Identify which cell holds the provided text, then report its [x, y] central coordinate. 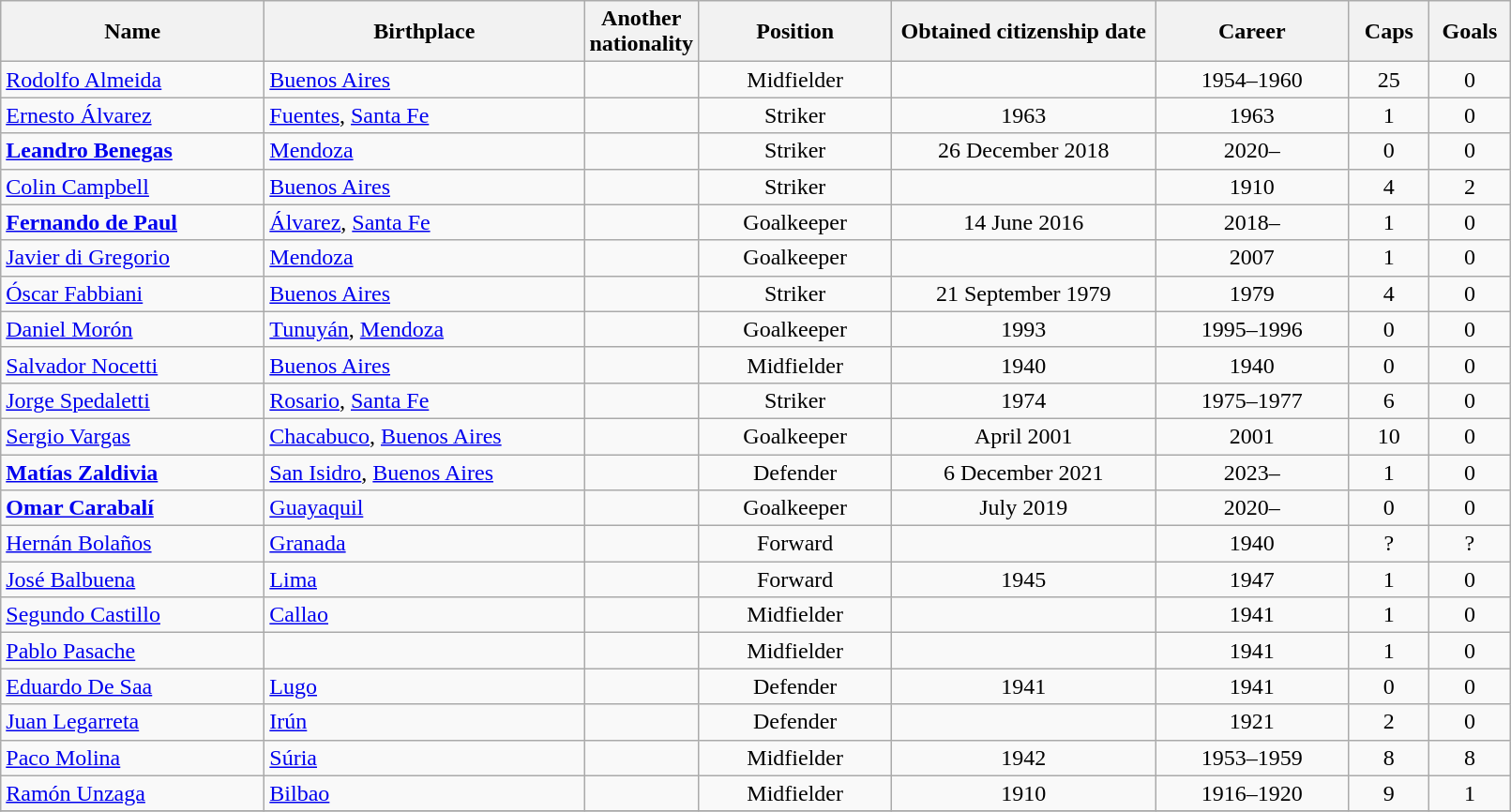
Position [795, 32]
Irún [424, 722]
Name [133, 32]
Fernando de Paul [133, 222]
Paco Molina [133, 758]
Daniel Morón [133, 329]
San Isidro, Buenos Aires [424, 472]
1993 [1024, 329]
Colin Campbell [133, 187]
Súria [424, 758]
Ramón Unzaga [133, 793]
Lugo [424, 686]
26 December 2018 [1024, 151]
Callao [424, 615]
25 [1389, 80]
Pablo Pasache [133, 651]
Eduardo De Saa [133, 686]
1921 [1252, 722]
2023– [1252, 472]
1942 [1024, 758]
2007 [1252, 258]
Matías Zaldivia [133, 472]
José Balbuena [133, 579]
Obtained citizenship date [1024, 32]
10 [1389, 436]
21 September 1979 [1024, 293]
1953–1959 [1252, 758]
Salvador Nocetti [133, 365]
Career [1252, 32]
6 December 2021 [1024, 472]
1916–1920 [1252, 793]
Hernán Bolaños [133, 544]
Javier di Gregorio [133, 258]
Juan Legarreta [133, 722]
1945 [1024, 579]
Birthplace [424, 32]
6 [1389, 400]
Granada [424, 544]
1979 [1252, 293]
Goals [1470, 32]
Segundo Castillo [133, 615]
April 2001 [1024, 436]
1974 [1024, 400]
Sergio Vargas [133, 436]
Guayaquil [424, 508]
1954–1960 [1252, 80]
Chacabuco, Buenos Aires [424, 436]
Caps [1389, 32]
14 June 2016 [1024, 222]
2001 [1252, 436]
July 2019 [1024, 508]
1975–1977 [1252, 400]
Jorge Spedaletti [133, 400]
2018– [1252, 222]
Lima [424, 579]
Fuentes, Santa Fe [424, 115]
Álvarez, Santa Fe [424, 222]
9 [1389, 793]
Rodolfo Almeida [133, 80]
1947 [1252, 579]
Ernesto Álvarez [133, 115]
Óscar Fabbiani [133, 293]
Omar Carabalí [133, 508]
Bilbao [424, 793]
Leandro Benegas [133, 151]
Rosario, Santa Fe [424, 400]
Tunuyán, Mendoza [424, 329]
Another nationality [642, 32]
1995–1996 [1252, 329]
